Return [x, y] of the center of cell containing provided text 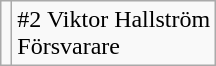
#2 Viktor HallströmFörsvarare [114, 34]
